Search for the cell housing the specified text and yield its (X, Y) center coordinate. 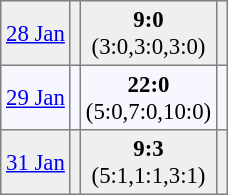
31 Jan (36, 162)
28 Jan (36, 33)
9:0(3:0,3:0,3:0) (149, 33)
29 Jan (36, 97)
9:3(5:1,1:1,3:1) (149, 162)
22:0(5:0,7:0,10:0) (149, 97)
